Determine the [X, Y] coordinate at the center of the cell enclosing the given text.  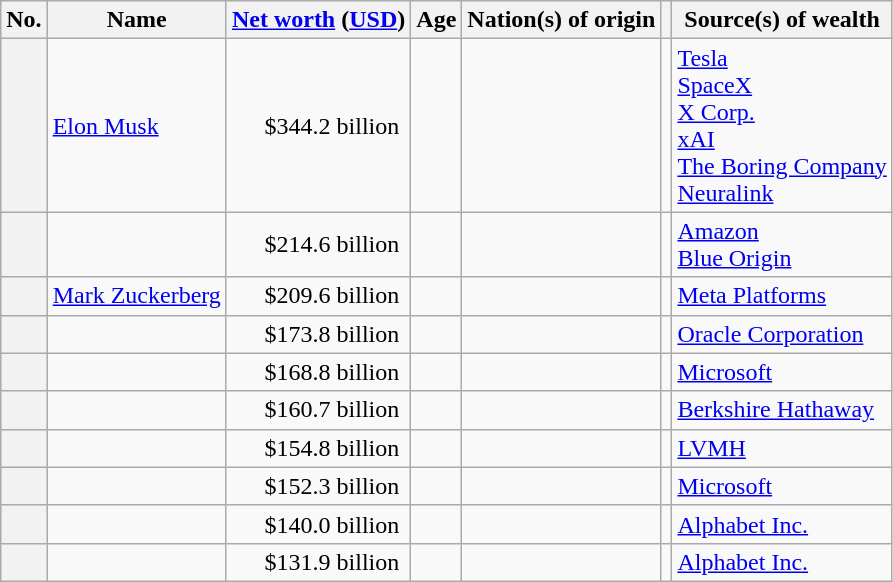
$152.3 billion [318, 486]
$131.9 billion [318, 562]
$344.2 billion [318, 126]
$209.6 billion [318, 296]
$168.8 billion [318, 372]
Source(s) of wealth [782, 20]
Meta Platforms [782, 296]
$173.8 billion [318, 334]
Berkshire Hathaway [782, 410]
AmazonBlue Origin [782, 244]
LVMH [782, 448]
$160.7 billion [318, 410]
Elon Musk [136, 126]
Net worth (USD) [318, 20]
TeslaSpaceXX Corp.xAIThe Boring CompanyNeuralink [782, 126]
Mark Zuckerberg [136, 296]
Age [436, 20]
No. [24, 20]
$140.0 billion [318, 524]
$214.6 billion [318, 244]
Name [136, 20]
Oracle Corporation [782, 334]
Nation(s) of origin [562, 20]
$154.8 billion [318, 448]
